Extract the [X, Y] coordinate from the center of the cell holding the provided text.  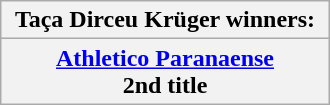
Athletico Paranaense2nd title [165, 72]
Taça Dirceu Krüger winners: [165, 20]
